From the cell containing the given text, extract its center point as [x, y] coordinate. 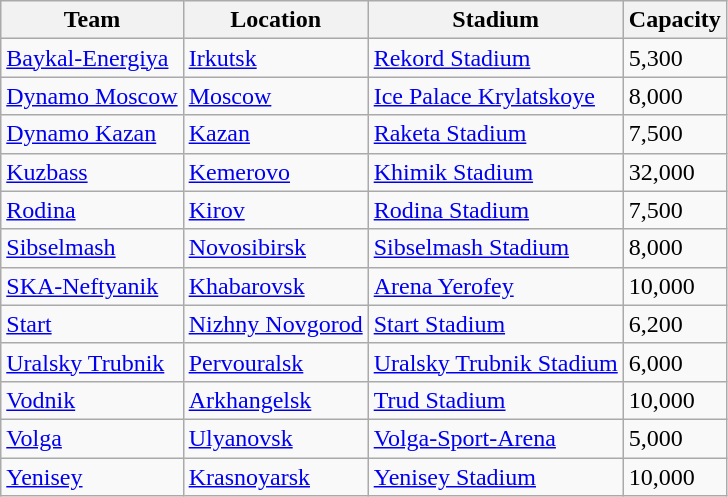
Khimik Stadium [496, 172]
Kuzbass [92, 172]
Krasnoyarsk [276, 477]
Team [92, 20]
Rekord Stadium [496, 58]
Uralsky Trubnik Stadium [496, 362]
Kirov [276, 210]
Yenisey Stadium [496, 477]
Dynamo Kazan [92, 134]
Pervouralsk [276, 362]
Ice Palace Krylatskoye [496, 96]
Volga-Sport-Arena [496, 438]
Sibselmash [92, 248]
Novosibirsk [276, 248]
5,300 [674, 58]
Stadium [496, 20]
Volga [92, 438]
Arena Yerofey [496, 286]
Moscow [276, 96]
Irkutsk [276, 58]
Sibselmash Stadium [496, 248]
Nizhny Novgorod [276, 324]
Rodina [92, 210]
Location [276, 20]
Start [92, 324]
Start Stadium [496, 324]
Kazan [276, 134]
Raketa Stadium [496, 134]
Khabarovsk [276, 286]
Rodina Stadium [496, 210]
Uralsky Trubnik [92, 362]
Capacity [674, 20]
Ulyanovsk [276, 438]
SKA-Neftyanik [92, 286]
6,200 [674, 324]
5,000 [674, 438]
Vodnik [92, 400]
Trud Stadium [496, 400]
Dynamo Moscow [92, 96]
Yenisey [92, 477]
Kemerovo [276, 172]
6,000 [674, 362]
Arkhangelsk [276, 400]
32,000 [674, 172]
Baykal-Energiya [92, 58]
